Provide the [x, y] coordinate of the cell's center where the given text is located.  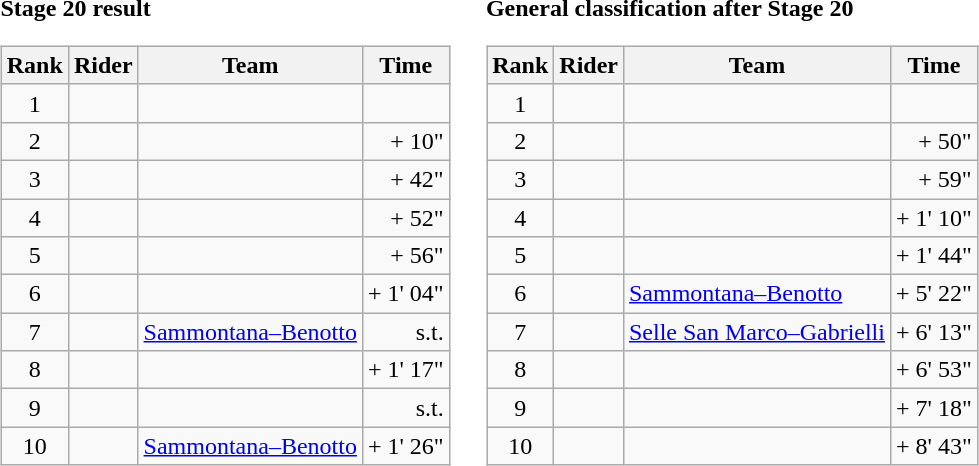
+ 56" [406, 256]
+ 7' 18" [934, 408]
+ 52" [406, 217]
+ 5' 22" [934, 294]
+ 8' 43" [934, 446]
+ 10" [406, 141]
+ 1' 04" [406, 294]
+ 6' 13" [934, 332]
+ 1' 26" [406, 446]
Selle San Marco–Gabrielli [756, 332]
+ 50" [934, 141]
+ 42" [406, 179]
+ 1' 44" [934, 256]
+ 6' 53" [934, 370]
+ 1' 10" [934, 217]
+ 1' 17" [406, 370]
+ 59" [934, 179]
